Determine the [X, Y] coordinate at the center of the cell enclosing the given text.  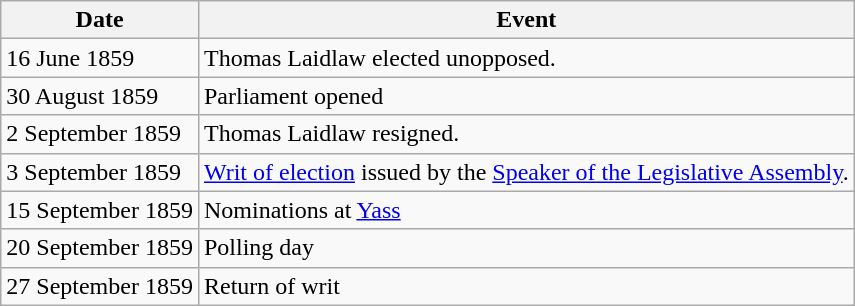
20 September 1859 [100, 248]
Thomas Laidlaw elected unopposed. [526, 58]
Nominations at Yass [526, 210]
27 September 1859 [100, 286]
Thomas Laidlaw resigned. [526, 134]
Date [100, 20]
Parliament opened [526, 96]
Event [526, 20]
Polling day [526, 248]
30 August 1859 [100, 96]
15 September 1859 [100, 210]
Return of writ [526, 286]
3 September 1859 [100, 172]
16 June 1859 [100, 58]
Writ of election issued by the Speaker of the Legislative Assembly. [526, 172]
2 September 1859 [100, 134]
